Provide the [X, Y] coordinate of the cell's center where the given text is located.  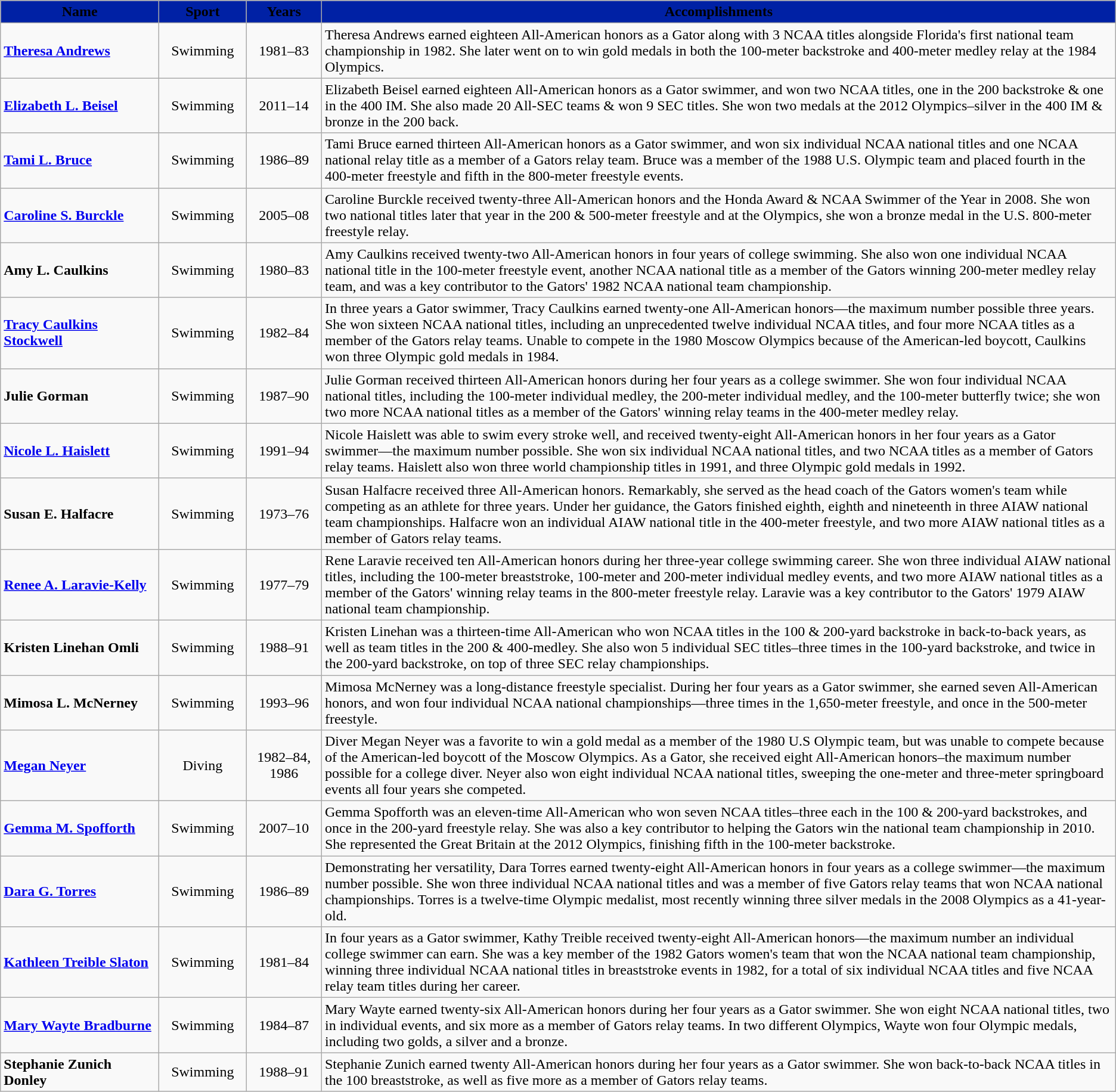
Sport [203, 12]
1987–90 [284, 396]
1977–79 [284, 584]
Caroline S. Burckle [80, 215]
Dara G. Torres [80, 892]
1980–83 [284, 270]
Stephanie Zunich Donley [80, 1072]
Gemma M. Spofforth [80, 829]
Susan E. Halfacre [80, 514]
Amy L. Caulkins [80, 270]
2011–14 [284, 106]
Renee A. Laravie-Kelly [80, 584]
1982–84 [284, 333]
1981–83 [284, 51]
Diving [203, 765]
1993–96 [284, 702]
2007–10 [284, 829]
2005–08 [284, 215]
Years [284, 12]
Mary Wayte Bradburne [80, 1025]
Nicole L. Haislett [80, 451]
Kathleen Treible Slaton [80, 962]
Mimosa L. McNerney [80, 702]
1991–94 [284, 451]
Tracy Caulkins Stockwell [80, 333]
1981–84 [284, 962]
Julie Gorman [80, 396]
Accomplishments [718, 12]
Elizabeth L. Beisel [80, 106]
Megan Neyer [80, 765]
Kristen Linehan Omli [80, 647]
Name [80, 12]
1984–87 [284, 1025]
Tami L. Bruce [80, 160]
Theresa Andrews [80, 51]
1982–84,1986 [284, 765]
1973–76 [284, 514]
